Detect which cell encompasses the target text, then output its (X, Y) center coordinate. 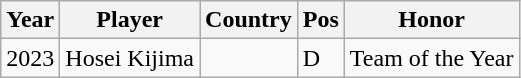
Honor (432, 20)
Year (30, 20)
D (320, 58)
Team of the Year (432, 58)
Country (249, 20)
Hosei Kijima (130, 58)
Player (130, 20)
2023 (30, 58)
Pos (320, 20)
